Provide the [x, y] coordinate of the cell's center where the given text is located.  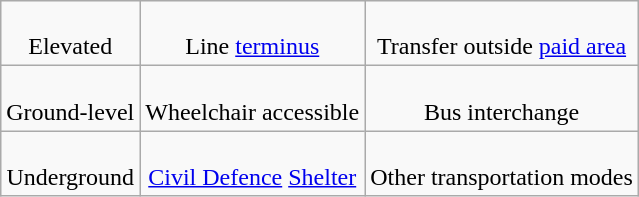
Civil Defence Shelter [252, 164]
Bus interchange [502, 98]
Transfer outside paid area [502, 34]
Ground-level [70, 98]
Wheelchair accessible [252, 98]
Line terminus [252, 34]
Underground [70, 164]
Other transportation modes [502, 164]
Elevated [70, 34]
